Capture the cell that displays the provided text and extract its [X, Y] central coordinate. 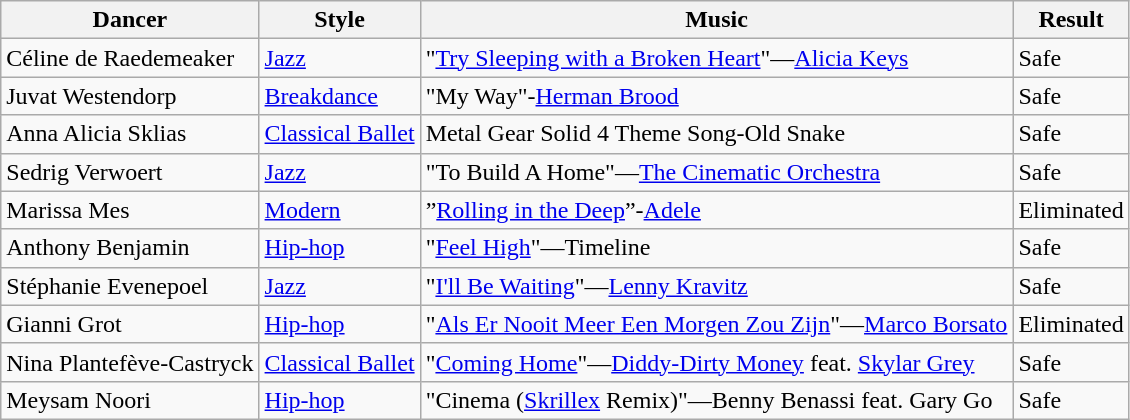
Stéphanie Evenepoel [130, 286]
Dancer [130, 20]
Breakdance [340, 96]
"Als Er Nooit Meer Een Morgen Zou Zijn"—Marco Borsato [716, 324]
Metal Gear Solid 4 Theme Song-Old Snake [716, 134]
"Feel High"—Timeline [716, 248]
Anthony Benjamin [130, 248]
Meysam Noori [130, 400]
Marissa Mes [130, 210]
"To Build A Home"—The Cinematic Orchestra [716, 172]
Gianni Grot [130, 324]
Music [716, 20]
”Rolling in the Deep”-Adele [716, 210]
Nina Plantefève-Castryck [130, 362]
Juvat Westendorp [130, 96]
Style [340, 20]
"Cinema (Skrillex Remix)"—Benny Benassi feat. Gary Go [716, 400]
Sedrig Verwoert [130, 172]
Result [1071, 20]
"Try Sleeping with a Broken Heart"—Alicia Keys [716, 58]
Modern [340, 210]
"Coming Home"—Diddy-Dirty Money feat. Skylar Grey [716, 362]
"My Way"-Herman Brood [716, 96]
Céline de Raedemeaker [130, 58]
Anna Alicia Sklias [130, 134]
"I'll Be Waiting"—Lenny Kravitz [716, 286]
